From the cell containing the given text, extract its center point as (x, y) coordinate. 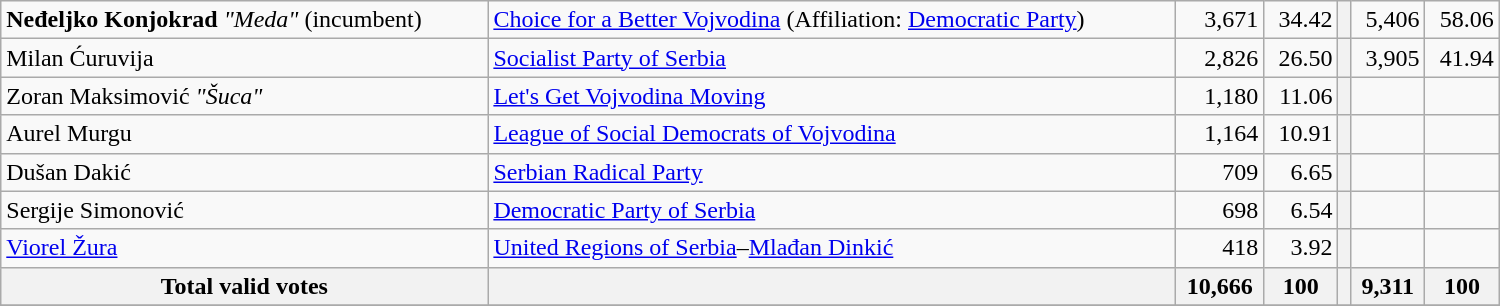
10,666 (1220, 286)
6.65 (1301, 172)
Dušan Dakić (244, 172)
Neđeljko Konjokrad "Meda" (incumbent) (244, 20)
Sergije Simonović (244, 210)
9,311 (1388, 286)
1,164 (1220, 134)
United Regions of Serbia–Mlađan Dinkić (832, 248)
Serbian Radical Party (832, 172)
418 (1220, 248)
34.42 (1301, 20)
Zoran Maksimović "Šuca" (244, 96)
26.50 (1301, 58)
Socialist Party of Serbia (832, 58)
3.92 (1301, 248)
Let's Get Vojvodina Moving (832, 96)
Total valid votes (244, 286)
Democratic Party of Serbia (832, 210)
Aurel Murgu (244, 134)
10.91 (1301, 134)
698 (1220, 210)
6.54 (1301, 210)
41.94 (1462, 58)
3,905 (1388, 58)
1,180 (1220, 96)
5,406 (1388, 20)
709 (1220, 172)
11.06 (1301, 96)
Choice for a Better Vojvodina (Affiliation: Democratic Party) (832, 20)
2,826 (1220, 58)
Milan Ćuruvija (244, 58)
3,671 (1220, 20)
Viorel Žura (244, 248)
League of Social Democrats of Vojvodina (832, 134)
58.06 (1462, 20)
